Extract the [x, y] coordinate from the center of the cell holding the provided text.  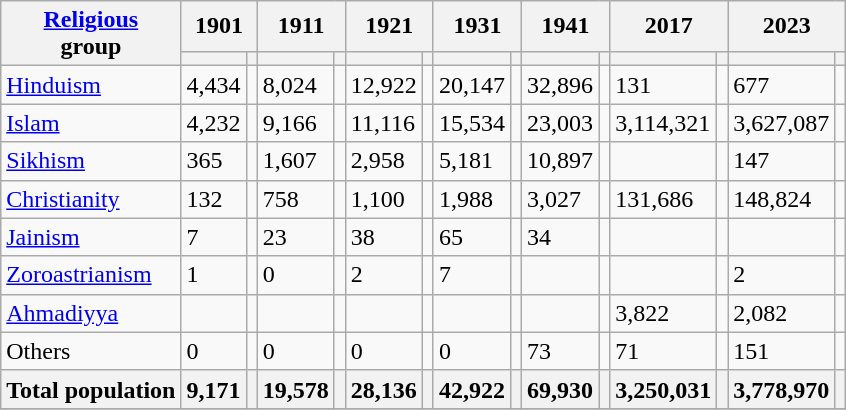
131 [664, 85]
1901 [219, 26]
132 [214, 199]
2,958 [384, 161]
10,897 [560, 161]
12,922 [384, 85]
5,181 [472, 161]
Others [91, 351]
71 [664, 351]
32,896 [560, 85]
4,434 [214, 85]
1911 [301, 26]
1,988 [472, 199]
Zoroastrianism [91, 275]
Religiousgroup [91, 34]
2023 [787, 26]
Jainism [91, 237]
1,607 [296, 161]
1931 [477, 26]
365 [214, 161]
9,171 [214, 389]
Total population [91, 389]
20,147 [472, 85]
1941 [566, 26]
2017 [669, 26]
Ahmadiyya [91, 313]
148,824 [782, 199]
Islam [91, 123]
2,082 [782, 313]
42,922 [472, 389]
1 [214, 275]
1,100 [384, 199]
28,136 [384, 389]
9,166 [296, 123]
1921 [389, 26]
151 [782, 351]
Sikhism [91, 161]
23 [296, 237]
11,116 [384, 123]
677 [782, 85]
4,232 [214, 123]
73 [560, 351]
758 [296, 199]
19,578 [296, 389]
3,250,031 [664, 389]
69,930 [560, 389]
3,778,970 [782, 389]
131,686 [664, 199]
3,822 [664, 313]
3,627,087 [782, 123]
8,024 [296, 85]
Hinduism [91, 85]
3,114,321 [664, 123]
147 [782, 161]
3,027 [560, 199]
38 [384, 237]
23,003 [560, 123]
34 [560, 237]
Christianity [91, 199]
65 [472, 237]
15,534 [472, 123]
